From the cell containing the given text, extract its center point as (X, Y) coordinate. 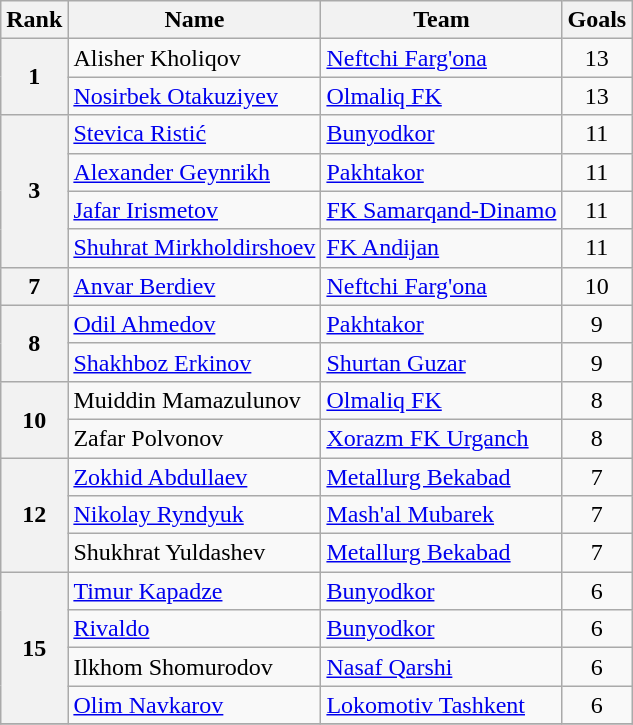
Anvar Berdiev (194, 286)
Xorazm FK Urganch (442, 438)
Mash'al Mubarek (442, 515)
Zafar Polvonov (194, 438)
FK Samarqand-Dinamo (442, 210)
Lokomotiv Tashkent (442, 705)
Shukhrat Yuldashev (194, 553)
1 (34, 77)
3 (34, 191)
Team (442, 20)
Shuhrat Mirkholdirshoev (194, 248)
Odil Ahmedov (194, 324)
Olim Navkarov (194, 705)
Nikolay Ryndyuk (194, 515)
Timur Kapadze (194, 591)
Ilkhom Shomurodov (194, 667)
Nasaf Qarshi (442, 667)
Rivaldo (194, 629)
12 (34, 515)
FK Andijan (442, 248)
Rank (34, 20)
Name (194, 20)
Shurtan Guzar (442, 362)
Jafar Irismetov (194, 210)
Zokhid Abdullaev (194, 477)
Goals (597, 20)
Alisher Kholiqov (194, 58)
Nosirbek Otakuziyev (194, 96)
15 (34, 648)
Stevica Ristić (194, 134)
Shakhboz Erkinov (194, 362)
Alexander Geynrikh (194, 172)
Muiddin Mamazulunov (194, 400)
